Output the [X, Y] coordinate of the center of the cell containing the given text.  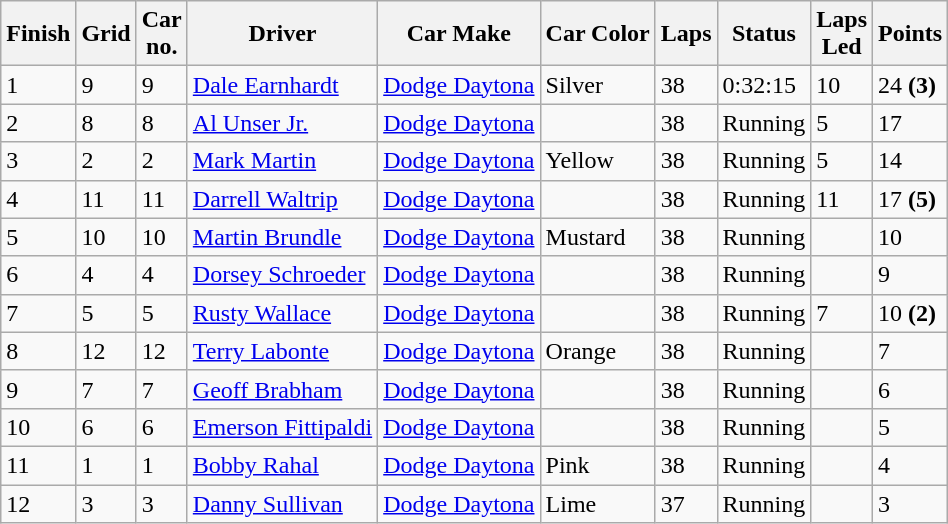
0:32:15 [764, 85]
LapsLed [842, 34]
Grid [106, 34]
Emerson Fittipaldi [282, 427]
17 [910, 123]
Dale Earnhardt [282, 85]
37 [686, 503]
Car Color [598, 34]
Driver [282, 34]
Silver [598, 85]
Mustard [598, 237]
Terry Labonte [282, 351]
Dorsey Schroeder [282, 275]
Bobby Rahal [282, 465]
Points [910, 34]
14 [910, 161]
24 (3) [910, 85]
Yellow [598, 161]
Car Make [459, 34]
Lime [598, 503]
Mark Martin [282, 161]
Finish [38, 34]
Danny Sullivan [282, 503]
Orange [598, 351]
10 (2) [910, 313]
17 (5) [910, 199]
Status [764, 34]
Pink [598, 465]
Darrell Waltrip [282, 199]
Geoff Brabham [282, 389]
Rusty Wallace [282, 313]
Laps [686, 34]
Al Unser Jr. [282, 123]
Carno. [162, 34]
Martin Brundle [282, 237]
